Pinpoint the cell where the given text exists, returning its (x, y) midpoint coordinate. 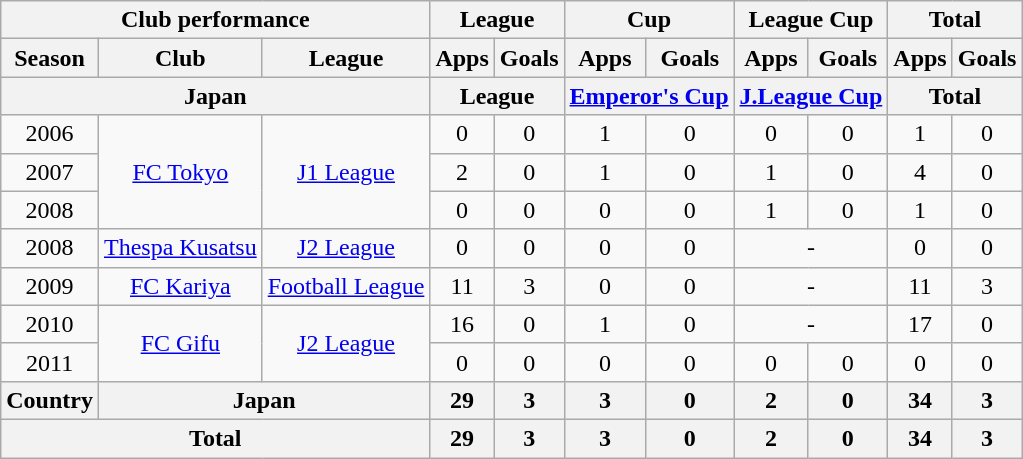
2009 (50, 286)
Football League (346, 286)
Cup (649, 20)
Thespa Kusatsu (180, 248)
Country (50, 400)
16 (462, 324)
2006 (50, 134)
Club (180, 58)
FC Gifu (180, 343)
FC Kariya (180, 286)
2010 (50, 324)
2011 (50, 362)
2007 (50, 172)
J1 League (346, 172)
Season (50, 58)
Emperor's Cup (649, 96)
17 (920, 324)
League Cup (811, 20)
Club performance (216, 20)
FC Tokyo (180, 172)
4 (920, 172)
J.League Cup (811, 96)
